Determine the (x, y) coordinate at the center of the cell enclosing the given text.  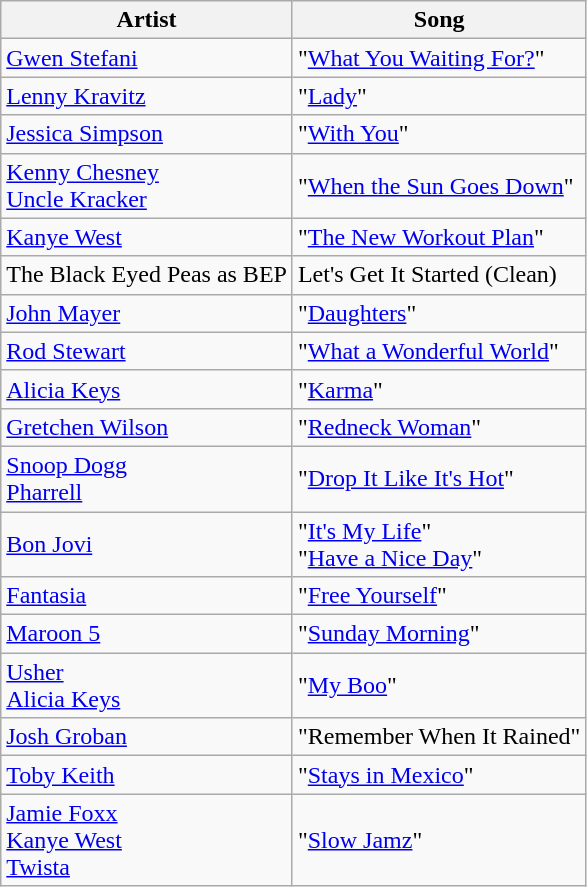
Toby Keith (147, 775)
"Redneck Woman" (438, 427)
Let's Get It Started (Clean) (438, 275)
Song (438, 20)
"Stays in Mexico" (438, 775)
John Mayer (147, 313)
Artist (147, 20)
Jamie FoxxKanye WestTwista (147, 840)
"With You" (438, 134)
"Karma" (438, 389)
Snoop DoggPharrell (147, 478)
Maroon 5 (147, 634)
Jessica Simpson (147, 134)
Kenny ChesneyUncle Kracker (147, 186)
"Free Yourself" (438, 596)
"Slow Jamz" (438, 840)
"When the Sun Goes Down" (438, 186)
"It's My Life""Have a Nice Day" (438, 544)
"The New Workout Plan" (438, 237)
"What a Wonderful World" (438, 351)
Gwen Stefani (147, 58)
Fantasia (147, 596)
Lenny Kravitz (147, 96)
"Lady" (438, 96)
"Daughters" (438, 313)
"Remember When It Rained" (438, 737)
"Drop It Like It's Hot" (438, 478)
"My Boo" (438, 686)
Rod Stewart (147, 351)
"What You Waiting For?" (438, 58)
Alicia Keys (147, 389)
"Sunday Morning" (438, 634)
Gretchen Wilson (147, 427)
UsherAlicia Keys (147, 686)
Kanye West (147, 237)
Bon Jovi (147, 544)
The Black Eyed Peas as BEP (147, 275)
Josh Groban (147, 737)
